Output the (x, y) coordinate of the center of the cell containing the given text.  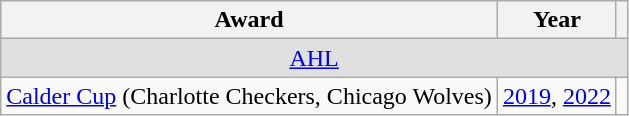
Award (250, 20)
Calder Cup (Charlotte Checkers, Chicago Wolves) (250, 96)
Year (556, 20)
AHL (314, 58)
2019, 2022 (556, 96)
